Scan for the cell matching the given text and deliver its [X, Y] coordinate at center. 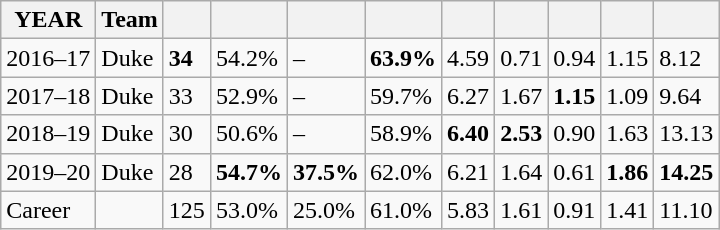
0.71 [522, 58]
28 [186, 172]
6.21 [468, 172]
0.91 [574, 210]
2019–20 [48, 172]
9.64 [686, 96]
4.59 [468, 58]
52.9% [248, 96]
0.61 [574, 172]
25.0% [326, 210]
2.53 [522, 134]
54.7% [248, 172]
2018–19 [48, 134]
58.9% [404, 134]
53.0% [248, 210]
63.9% [404, 58]
13.13 [686, 134]
6.27 [468, 96]
0.94 [574, 58]
Team [130, 20]
6.40 [468, 134]
1.61 [522, 210]
30 [186, 134]
1.67 [522, 96]
34 [186, 58]
37.5% [326, 172]
11.10 [686, 210]
50.6% [248, 134]
5.83 [468, 210]
54.2% [248, 58]
Career [48, 210]
33 [186, 96]
1.86 [628, 172]
1.41 [628, 210]
YEAR [48, 20]
1.63 [628, 134]
59.7% [404, 96]
8.12 [686, 58]
2017–18 [48, 96]
2016–17 [48, 58]
125 [186, 210]
1.09 [628, 96]
1.64 [522, 172]
0.90 [574, 134]
61.0% [404, 210]
14.25 [686, 172]
62.0% [404, 172]
